Find where the given text appears and provide that cell's center as [X, Y] coordinate. 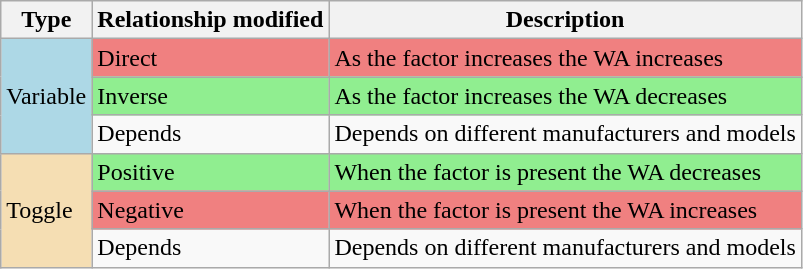
As the factor increases the WA increases [565, 58]
Variable [46, 96]
Type [46, 20]
Direct [210, 58]
Toggle [46, 210]
Inverse [210, 96]
Negative [210, 210]
Relationship modified [210, 20]
When the factor is present the WA increases [565, 210]
Description [565, 20]
When the factor is present the WA decreases [565, 172]
As the factor increases the WA decreases [565, 96]
Positive [210, 172]
